Return the [x, y] coordinate for the center point of the cell that contains the specified text.  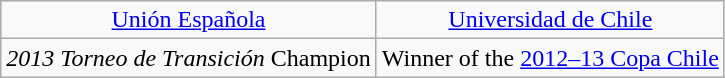
Winner of the 2012–13 Copa Chile [550, 58]
2013 Torneo de Transición Champion [189, 58]
Universidad de Chile [550, 20]
Unión Española [189, 20]
